Return (x, y) of the center of cell containing provided text 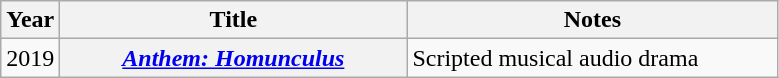
2019 (30, 58)
Notes (592, 20)
Scripted musical audio drama (592, 58)
Title (234, 20)
Anthem: Homunculus (234, 58)
Year (30, 20)
